Detect which cell encompasses the target text, then output its [X, Y] center coordinate. 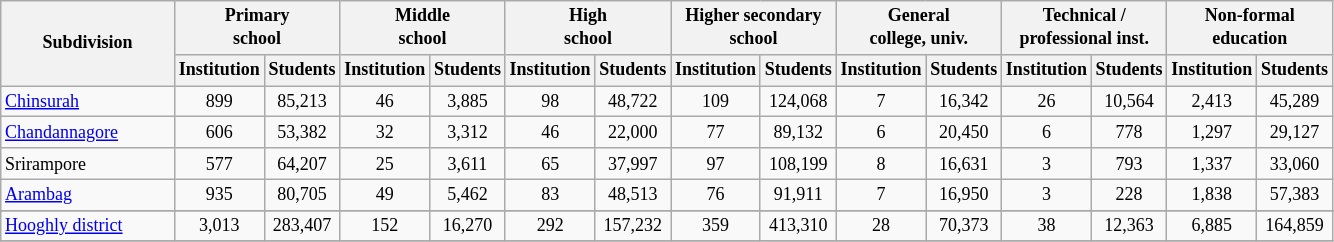
65 [550, 164]
Generalcollege, univ. [918, 28]
Middleschool [422, 28]
3,013 [219, 226]
Technical /professional inst. [1084, 28]
91,911 [798, 194]
6,885 [1212, 226]
Hooghly district [88, 226]
109 [716, 102]
Highschool [588, 28]
16,631 [964, 164]
16,270 [468, 226]
Chandannagore [88, 132]
3,312 [468, 132]
33,060 [1295, 164]
Higher secondaryschool [754, 28]
16,950 [964, 194]
413,310 [798, 226]
76 [716, 194]
97 [716, 164]
49 [385, 194]
16,342 [964, 102]
124,068 [798, 102]
29,127 [1295, 132]
98 [550, 102]
2,413 [1212, 102]
77 [716, 132]
Primaryschool [256, 28]
45,289 [1295, 102]
89,132 [798, 132]
20,450 [964, 132]
37,997 [633, 164]
1,297 [1212, 132]
157,232 [633, 226]
26 [1047, 102]
164,859 [1295, 226]
64,207 [302, 164]
80,705 [302, 194]
83 [550, 194]
57,383 [1295, 194]
Non-formaleducation [1250, 28]
Chinsurah [88, 102]
25 [385, 164]
5,462 [468, 194]
12,363 [1129, 226]
Subdivision [88, 44]
Arambag [88, 194]
359 [716, 226]
48,722 [633, 102]
38 [1047, 226]
48,513 [633, 194]
70,373 [964, 226]
53,382 [302, 132]
108,199 [798, 164]
577 [219, 164]
292 [550, 226]
1,838 [1212, 194]
228 [1129, 194]
22,000 [633, 132]
85,213 [302, 102]
Srirampore [88, 164]
8 [881, 164]
793 [1129, 164]
606 [219, 132]
1,337 [1212, 164]
10,564 [1129, 102]
778 [1129, 132]
3,611 [468, 164]
935 [219, 194]
3,885 [468, 102]
152 [385, 226]
899 [219, 102]
283,407 [302, 226]
28 [881, 226]
32 [385, 132]
